Return [X, Y] of the center of cell containing provided text 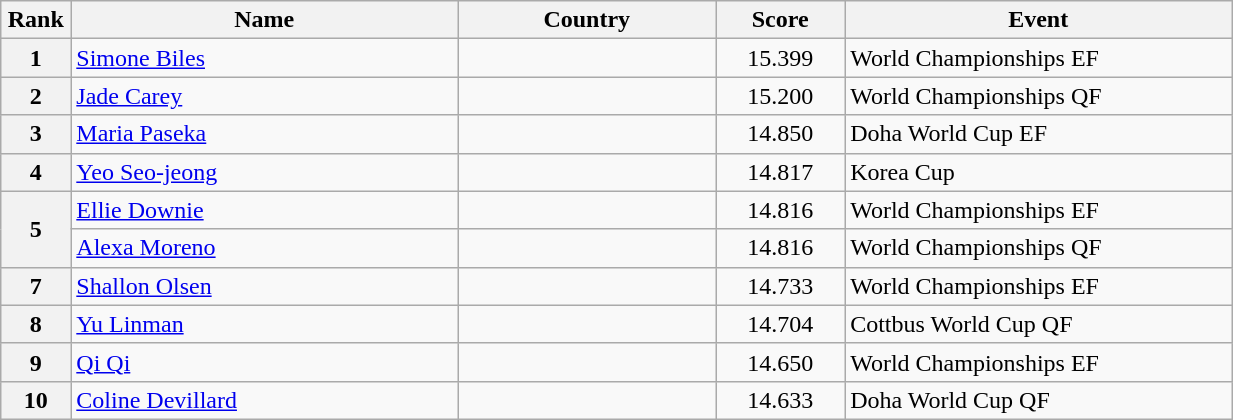
Country [587, 20]
Doha World Cup EF [1038, 134]
2 [36, 96]
Rank [36, 20]
Qi Qi [264, 362]
4 [36, 172]
Yu Linman [264, 324]
Score [780, 20]
14.704 [780, 324]
Name [264, 20]
5 [36, 229]
1 [36, 58]
Jade Carey [264, 96]
Korea Cup [1038, 172]
Coline Devillard [264, 400]
10 [36, 400]
14.650 [780, 362]
Maria Paseka [264, 134]
Ellie Downie [264, 210]
9 [36, 362]
Cottbus World Cup QF [1038, 324]
Doha World Cup QF [1038, 400]
15.200 [780, 96]
15.399 [780, 58]
7 [36, 286]
8 [36, 324]
Alexa Moreno [264, 248]
Shallon Olsen [264, 286]
14.850 [780, 134]
Yeo Seo-jeong [264, 172]
14.817 [780, 172]
14.733 [780, 286]
Event [1038, 20]
3 [36, 134]
14.633 [780, 400]
Simone Biles [264, 58]
